For the text-containing cell, return its midpoint in [X, Y] coordinate format. 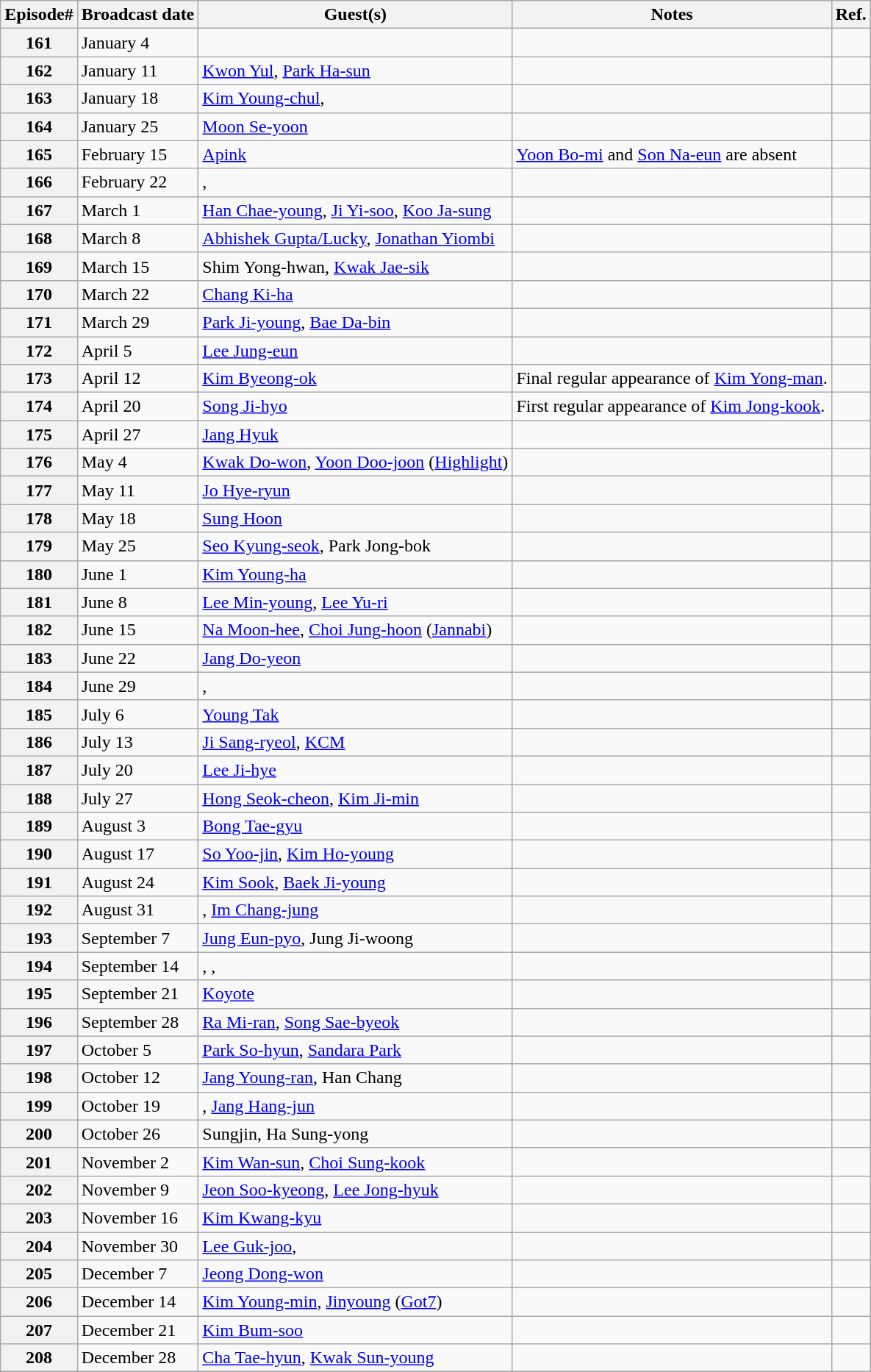
Sungjin, Ha Sung-yong [356, 1134]
, , [356, 966]
190 [39, 854]
May 11 [138, 490]
168 [39, 238]
March 22 [138, 294]
192 [39, 910]
January 25 [138, 126]
177 [39, 490]
184 [39, 686]
Lee Min-young, Lee Yu-ri [356, 602]
207 [39, 1330]
Kim Bum-soo [356, 1330]
162 [39, 71]
Lee Jung-eun [356, 351]
June 22 [138, 658]
December 28 [138, 1358]
July 6 [138, 714]
April 20 [138, 407]
164 [39, 126]
July 13 [138, 742]
So Yoo-jin, Kim Ho-young [356, 854]
172 [39, 351]
205 [39, 1274]
Broadcast date [138, 15]
June 15 [138, 630]
December 7 [138, 1274]
Kim Young-chul, [356, 99]
November 2 [138, 1162]
Han Chae-young, Ji Yi-soo, Koo Ja-sung [356, 210]
193 [39, 938]
Ra Mi-ran, Song Sae-byeok [356, 1022]
200 [39, 1134]
Episode# [39, 15]
Song Ji-hyo [356, 407]
Abhishek Gupta/Lucky, Jonathan Yiombi [356, 238]
Cha Tae-hyun, Kwak Sun-young [356, 1358]
April 27 [138, 435]
Young Tak [356, 714]
179 [39, 546]
188 [39, 798]
169 [39, 266]
April 12 [138, 379]
165 [39, 154]
195 [39, 994]
163 [39, 99]
September 7 [138, 938]
October 5 [138, 1050]
Jeon Soo-kyeong, Lee Jong-hyuk [356, 1190]
Kim Kwang-kyu [356, 1218]
183 [39, 658]
Kim Sook, Baek Ji-young [356, 882]
January 18 [138, 99]
July 27 [138, 798]
Bong Tae-gyu [356, 826]
167 [39, 210]
Park Ji-young, Bae Da-bin [356, 322]
October 19 [138, 1106]
November 30 [138, 1246]
174 [39, 407]
August 3 [138, 826]
May 18 [138, 518]
Jang Hyuk [356, 435]
, Im Chang-jung [356, 910]
June 1 [138, 574]
June 29 [138, 686]
Apink [356, 154]
Lee Ji-hye [356, 770]
January 4 [138, 43]
February 22 [138, 182]
Yoon Bo-mi and Son Na-eun are absent [672, 154]
182 [39, 630]
August 31 [138, 910]
Kwak Do-won, Yoon Doo-joon (Highlight) [356, 462]
187 [39, 770]
March 29 [138, 322]
178 [39, 518]
175 [39, 435]
Koyote [356, 994]
186 [39, 742]
204 [39, 1246]
Sung Hoon [356, 518]
166 [39, 182]
March 15 [138, 266]
May 4 [138, 462]
October 26 [138, 1134]
170 [39, 294]
November 9 [138, 1190]
161 [39, 43]
Final regular appearance of Kim Yong-man. [672, 379]
December 21 [138, 1330]
May 25 [138, 546]
October 12 [138, 1078]
Ji Sang-ryeol, KCM [356, 742]
August 17 [138, 854]
Notes [672, 15]
206 [39, 1302]
September 21 [138, 994]
199 [39, 1106]
Kim Young-ha [356, 574]
Na Moon-hee, Choi Jung-hoon (Jannabi) [356, 630]
176 [39, 462]
March 8 [138, 238]
198 [39, 1078]
180 [39, 574]
Jang Young-ran, Han Chang [356, 1078]
171 [39, 322]
Jang Do-yeon [356, 658]
Kim Wan-sun, Choi Sung-kook [356, 1162]
Hong Seok-cheon, Kim Ji-min [356, 798]
June 8 [138, 602]
Kim Young-min, Jinyoung (Got7) [356, 1302]
November 16 [138, 1218]
185 [39, 714]
Shim Yong-hwan, Kwak Jae-sik [356, 266]
Jung Eun-pyo, Jung Ji-woong [356, 938]
203 [39, 1218]
July 20 [138, 770]
First regular appearance of Kim Jong-kook. [672, 407]
Kim Byeong-ok [356, 379]
194 [39, 966]
Moon Se-yoon [356, 126]
December 14 [138, 1302]
173 [39, 379]
January 11 [138, 71]
197 [39, 1050]
Kwon Yul, Park Ha-sun [356, 71]
, Jang Hang-jun [356, 1106]
February 15 [138, 154]
201 [39, 1162]
189 [39, 826]
Chang Ki-ha [356, 294]
Seo Kyung-seok, Park Jong-bok [356, 546]
August 24 [138, 882]
Guest(s) [356, 15]
Park So-hyun, Sandara Park [356, 1050]
Lee Guk-joo, [356, 1246]
April 5 [138, 351]
Jo Hye-ryun [356, 490]
202 [39, 1190]
September 14 [138, 966]
208 [39, 1358]
Jeong Dong-won [356, 1274]
September 28 [138, 1022]
March 1 [138, 210]
Ref. [851, 15]
196 [39, 1022]
191 [39, 882]
181 [39, 602]
